Detect which cell encompasses the target text, then output its (X, Y) center coordinate. 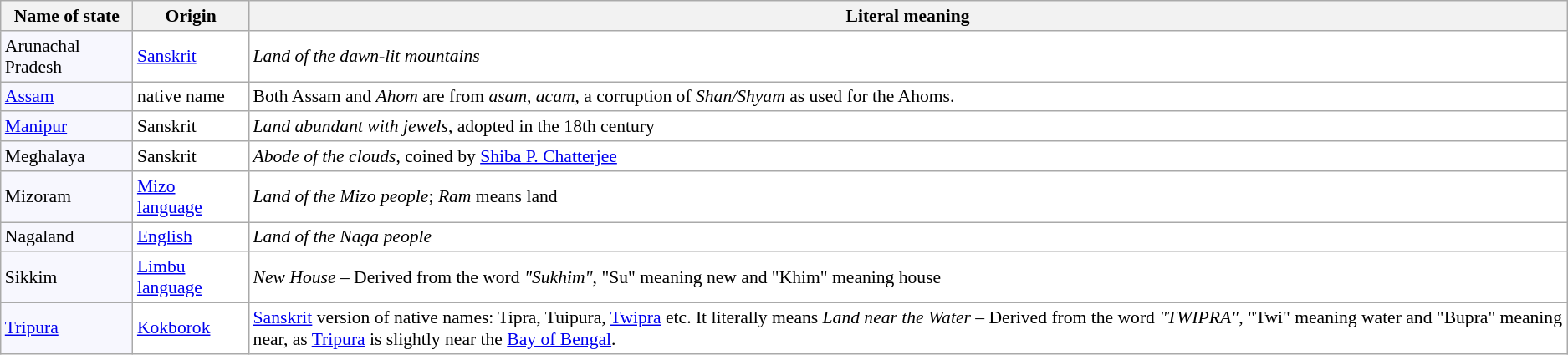
Tripura (67, 329)
Kokborok (191, 329)
Arunachal Pradesh (67, 57)
native name (191, 97)
Abode of the clouds, coined by Shiba P. Chatterjee (908, 156)
Both Assam and Ahom are from asam, acam, a corruption of Shan/Shyam as used for the Ahoms. (908, 97)
Mizoram (67, 197)
New House – Derived from the word "Sukhim", "Su" meaning new and "Khim" meaning house (908, 277)
Name of state (67, 16)
Literal meaning (908, 16)
Meghalaya (67, 156)
Land of the dawn-lit mountains (908, 57)
Land abundant with jewels, adopted in the 18th century (908, 127)
Limbu language (191, 277)
Nagaland (67, 237)
Mizo language (191, 197)
Origin (191, 16)
Land of the Mizo people; Ram means land (908, 197)
English (191, 237)
Manipur (67, 127)
Sikkim (67, 277)
Land of the Naga people (908, 237)
Assam (67, 97)
